From the cell containing the given text, extract its center point as (x, y) coordinate. 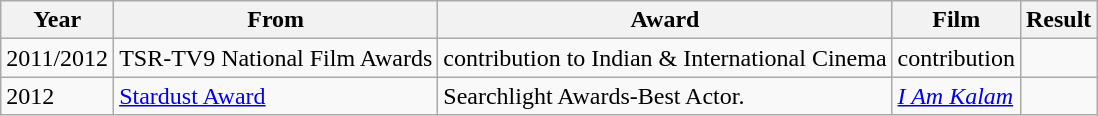
Award (665, 20)
Searchlight Awards-Best Actor. (665, 96)
2012 (58, 96)
I Am Kalam (956, 96)
Year (58, 20)
Result (1058, 20)
2011/2012 (58, 58)
From (276, 20)
Film (956, 20)
Stardust Award (276, 96)
contribution to Indian & International Cinema (665, 58)
contribution (956, 58)
TSR-TV9 National Film Awards (276, 58)
